Identify which cell holds the provided text, then report its [X, Y] central coordinate. 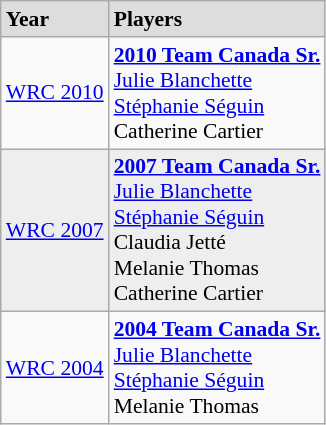
WRC 2007 [55, 230]
2004 Team Canada Sr. Julie Blanchette Stéphanie Séguin Melanie Thomas [218, 368]
WRC 2004 [55, 368]
2010 Team Canada Sr. Julie Blanchette Stéphanie Séguin Catherine Cartier [218, 93]
WRC 2010 [55, 93]
Year [55, 19]
2007 Team Canada Sr. Julie Blanchette Stéphanie Séguin Claudia Jetté Melanie Thomas Catherine Cartier [218, 230]
Players [218, 19]
